From the cell containing the given text, extract its center point as [x, y] coordinate. 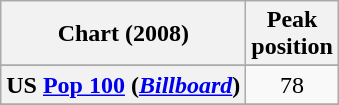
Peakposition [292, 34]
Chart (2008) [124, 34]
78 [292, 85]
US Pop 100 (Billboard) [124, 85]
